Search for the cell housing the specified text and yield its (x, y) center coordinate. 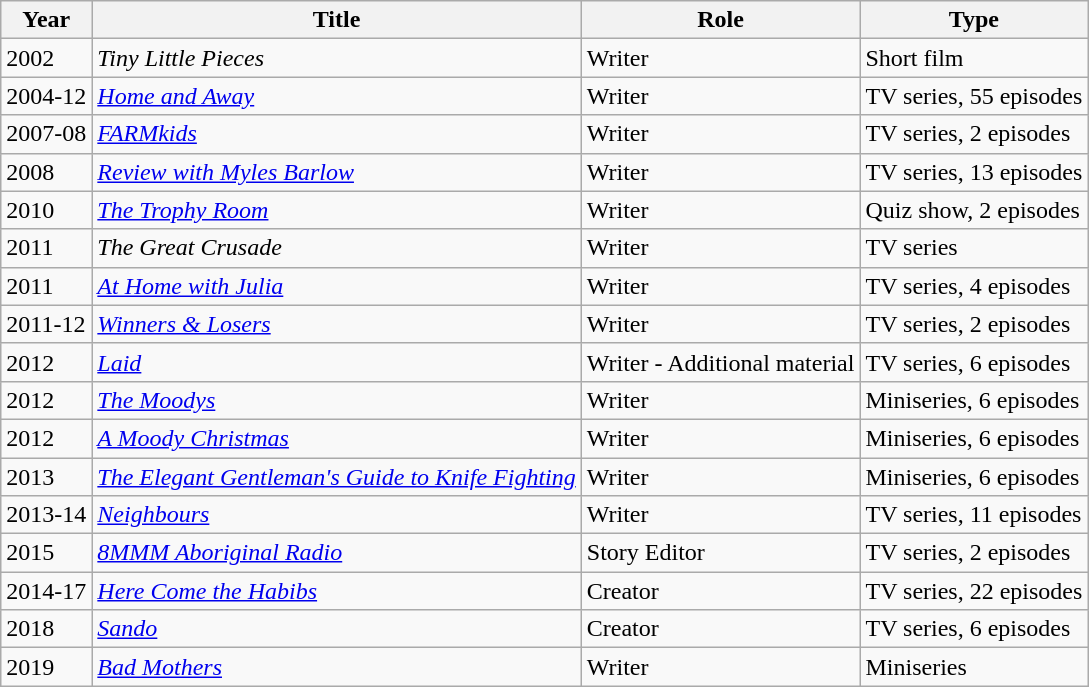
2011-12 (46, 324)
A Moody Christmas (336, 438)
The Moodys (336, 400)
TV series, 22 episodes (974, 591)
The Elegant Gentleman's Guide to Knife Fighting (336, 477)
Home and Away (336, 96)
Title (336, 20)
2015 (46, 553)
Sando (336, 629)
Short film (974, 58)
2008 (46, 172)
2014-17 (46, 591)
Bad Mothers (336, 667)
2002 (46, 58)
TV series, 13 episodes (974, 172)
Here Come the Habibs (336, 591)
8MMM Aboriginal Radio (336, 553)
2013 (46, 477)
The Trophy Room (336, 210)
Tiny Little Pieces (336, 58)
2013-14 (46, 515)
2019 (46, 667)
Story Editor (720, 553)
At Home with Julia (336, 286)
Winners & Losers (336, 324)
Neighbours (336, 515)
The Great Crusade (336, 248)
Miniseries (974, 667)
Type (974, 20)
Laid (336, 362)
Role (720, 20)
TV series, 4 episodes (974, 286)
Review with Myles Barlow (336, 172)
Quiz show, 2 episodes (974, 210)
TV series, 55 episodes (974, 96)
TV series (974, 248)
TV series, 11 episodes (974, 515)
Year (46, 20)
2010 (46, 210)
FARMkids (336, 134)
2004-12 (46, 96)
2018 (46, 629)
Writer - Additional material (720, 362)
2007-08 (46, 134)
